Capture the cell that displays the provided text and extract its [X, Y] central coordinate. 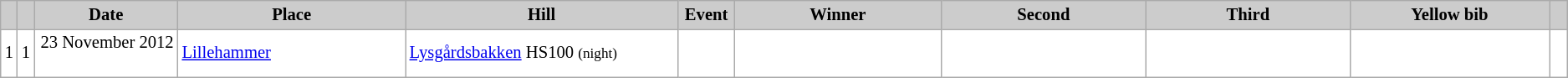
Lysgårdsbakken HS100 (night) [542, 53]
23 November 2012 [106, 53]
Place [292, 14]
Hill [542, 14]
Yellow bib [1450, 14]
Winner [838, 14]
Date [106, 14]
Second [1044, 14]
Event [707, 14]
Third [1248, 14]
Lillehammer [292, 53]
